Return (X, Y) of the center of cell containing provided text 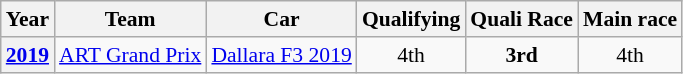
ART Grand Prix (130, 55)
Qualifying (411, 19)
2019 (28, 55)
3rd (522, 55)
Quali Race (522, 19)
Dallara F3 2019 (281, 55)
Main race (630, 19)
Team (130, 19)
Year (28, 19)
Car (281, 19)
